Return [x, y] of the center of cell containing provided text 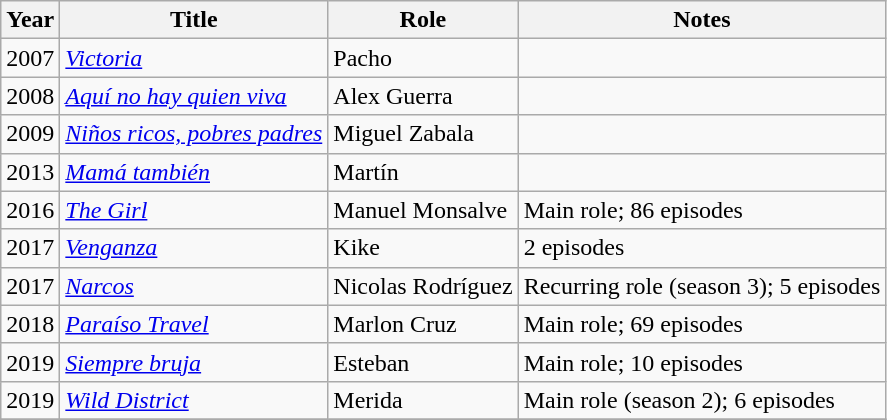
2 episodes [702, 248]
Notes [702, 20]
Pacho [423, 58]
2016 [30, 210]
Victoria [194, 58]
2013 [30, 172]
2018 [30, 324]
Niños ricos, pobres padres [194, 134]
The Girl [194, 210]
Venganza [194, 248]
Aquí no hay quien viva [194, 96]
2008 [30, 96]
Kike [423, 248]
Alex Guerra [423, 96]
Wild District [194, 400]
Siempre bruja [194, 362]
Main role; 10 episodes [702, 362]
Role [423, 20]
Main role (season 2); 6 episodes [702, 400]
Martín [423, 172]
Merida [423, 400]
Paraíso Travel [194, 324]
Esteban [423, 362]
Main role; 69 episodes [702, 324]
Mamá también [194, 172]
Miguel Zabala [423, 134]
Marlon Cruz [423, 324]
2009 [30, 134]
Recurring role (season 3); 5 episodes [702, 286]
Nicolas Rodríguez [423, 286]
Narcos [194, 286]
Title [194, 20]
Year [30, 20]
2007 [30, 58]
Main role; 86 episodes [702, 210]
Manuel Monsalve [423, 210]
